Identify which cell holds the provided text, then report its (x, y) central coordinate. 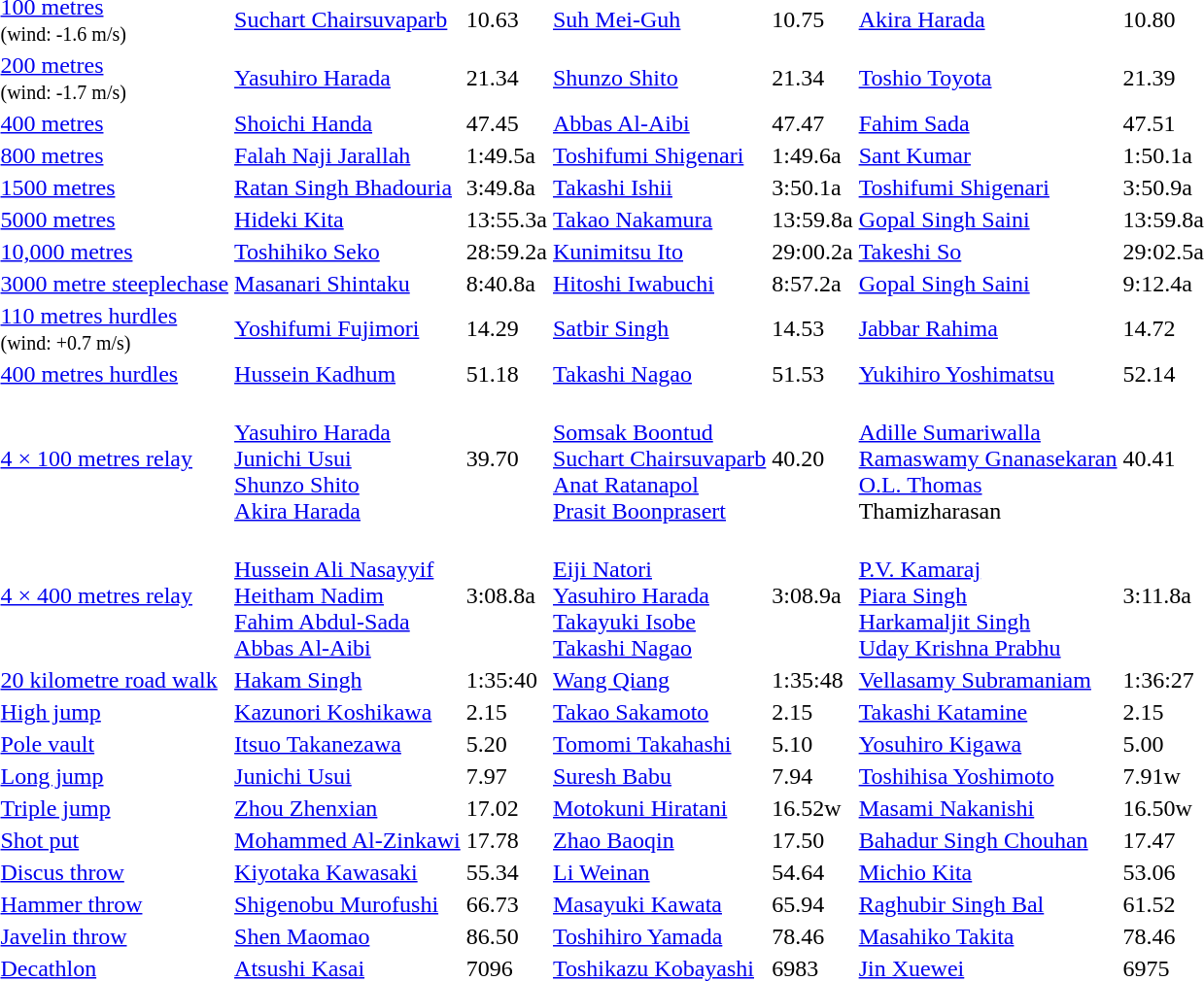
Takao Sakamoto (660, 712)
Kazunori Koshikawa (348, 712)
Shoichi Handa (348, 123)
78.46 (812, 936)
Wang Qiang (660, 680)
47.45 (506, 123)
Takashi Ishii (660, 187)
Falah Naji Jarallah (348, 155)
66.73 (506, 904)
1:35:40 (506, 680)
Yasuhiro HaradaJunichi UsuiShunzo ShitoAkira Harada (348, 458)
7.97 (506, 776)
Michio Kita (987, 872)
Hussein Kadhum (348, 374)
47.47 (812, 123)
Itsuo Takanezawa (348, 744)
Somsak BoontudSuchart ChairsuvaparbAnat RatanapolPrasit Boonprasert (660, 458)
Takao Nakamura (660, 220)
Toshihiro Yamada (660, 936)
Toshio Toyota (987, 78)
Yasuhiro Harada (348, 78)
51.53 (812, 374)
8:40.8a (506, 284)
17.50 (812, 840)
Toshihiko Seko (348, 252)
Toshihisa Yoshimoto (987, 776)
Kunimitsu Ito (660, 252)
51.18 (506, 374)
Hakam Singh (348, 680)
39.70 (506, 458)
Tomomi Takahashi (660, 744)
Raghubir Singh Bal (987, 904)
Masanari Shintaku (348, 284)
Vellasamy Subramaniam (987, 680)
Abbas Al-Aibi (660, 123)
Yukihiro Yoshimatsu (987, 374)
Hideki Kita (348, 220)
17.78 (506, 840)
54.64 (812, 872)
Zhao Baoqin (660, 840)
Takashi Nagao (660, 374)
Sant Kumar (987, 155)
Masahiko Takita (987, 936)
Suresh Babu (660, 776)
P.V. KamarajPiara SinghHarkamaljit SinghUday Krishna Prabhu (987, 595)
Yoshifumi Fujimori (348, 328)
Jabbar Rahima (987, 328)
Satbir Singh (660, 328)
16.52w (812, 808)
1:49.6a (812, 155)
Takeshi So (987, 252)
Mohammed Al-Zinkawi (348, 840)
13:59.8a (812, 220)
65.94 (812, 904)
Masayuki Kawata (660, 904)
Yosuhiro Kigawa (987, 744)
13:55.3a (506, 220)
1:49.5a (506, 155)
Zhou Zhenxian (348, 808)
Hitoshi Iwabuchi (660, 284)
7.94 (812, 776)
28:59.2a (506, 252)
3:50.1a (812, 187)
40.20 (812, 458)
5.20 (506, 744)
14.53 (812, 328)
Fahim Sada (987, 123)
Bahadur Singh Chouhan (987, 840)
Junichi Usui (348, 776)
55.34 (506, 872)
3:08.9a (812, 595)
3:08.8a (506, 595)
Shunzo Shito (660, 78)
Motokuni Hiratani (660, 808)
5.10 (812, 744)
Kiyotaka Kawasaki (348, 872)
Li Weinan (660, 872)
Shen Maomao (348, 936)
14.29 (506, 328)
29:00.2a (812, 252)
Shigenobu Murofushi (348, 904)
1:35:48 (812, 680)
Ratan Singh Bhadouria (348, 187)
Eiji NatoriYasuhiro HaradaTakayuki IsobeTakashi Nagao (660, 595)
3:49.8a (506, 187)
Hussein Ali NasayyifHeitham NadimFahim Abdul-SadaAbbas Al-Aibi (348, 595)
Adille SumariwallaRamaswamy GnanasekaranO.L. ThomasThamizharasan (987, 458)
Masami Nakanishi (987, 808)
86.50 (506, 936)
Takashi Katamine (987, 712)
8:57.2a (812, 284)
17.02 (506, 808)
